Determine the [X, Y] coordinate at the center of the cell enclosing the given text.  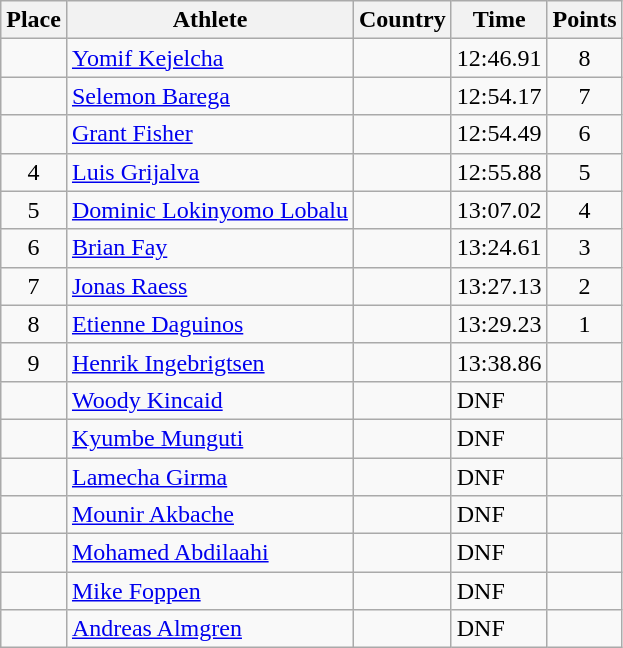
Brian Fay [210, 248]
Country [402, 20]
Athlete [210, 20]
13:38.86 [499, 362]
Luis Grijalva [210, 172]
12:54.17 [499, 96]
2 [584, 286]
12:46.91 [499, 58]
Time [499, 20]
12:54.49 [499, 134]
Jonas Raess [210, 286]
Points [584, 20]
Etienne Daguinos [210, 324]
13:24.61 [499, 248]
Selemon Barega [210, 96]
Kyumbe Munguti [210, 438]
Henrik Ingebrigtsen [210, 362]
13:29.23 [499, 324]
Grant Fisher [210, 134]
Mike Foppen [210, 591]
Woody Kincaid [210, 400]
3 [584, 248]
13:27.13 [499, 286]
9 [34, 362]
1 [584, 324]
12:55.88 [499, 172]
13:07.02 [499, 210]
Lamecha Girma [210, 477]
Andreas Almgren [210, 629]
Dominic Lokinyomo Lobalu [210, 210]
Mohamed Abdilaahi [210, 553]
Mounir Akbache [210, 515]
Place [34, 20]
Yomif Kejelcha [210, 58]
